Return (x, y) of the center of cell containing provided text 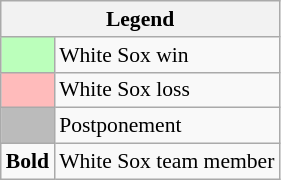
White Sox win (166, 55)
Legend (140, 19)
White Sox loss (166, 90)
Bold (28, 162)
White Sox team member (166, 162)
Postponement (166, 126)
